Find where the given text appears and provide that cell's center as [x, y] coordinate. 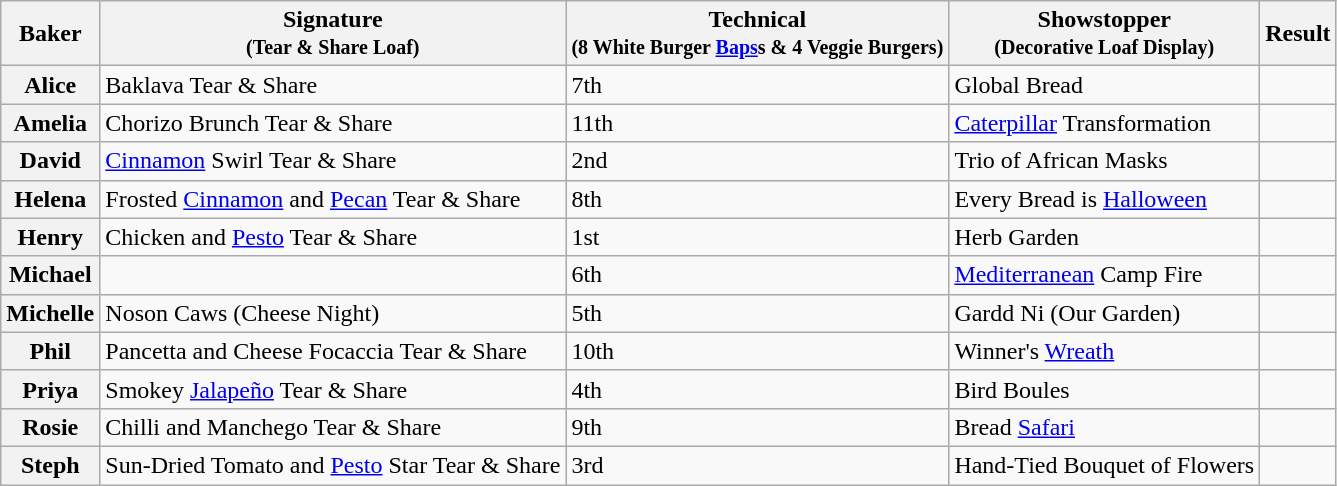
Bread Safari [1104, 427]
Henry [50, 237]
11th [758, 123]
Herb Garden [1104, 237]
Amelia [50, 123]
Noson Caws (Cheese Night) [333, 313]
Bird Boules [1104, 389]
Chicken and Pesto Tear & Share [333, 237]
Phil [50, 351]
10th [758, 351]
Global Bread [1104, 85]
Steph [50, 465]
Mediterranean Camp Fire [1104, 275]
Alice [50, 85]
7th [758, 85]
Smokey Jalapeño Tear & Share [333, 389]
8th [758, 199]
Pancetta and Cheese Focaccia Tear & Share [333, 351]
David [50, 161]
1st [758, 237]
Helena [50, 199]
Sun-Dried Tomato and Pesto Star Tear & Share [333, 465]
Michelle [50, 313]
9th [758, 427]
Frosted Cinnamon and Pecan Tear & Share [333, 199]
Michael [50, 275]
Caterpillar Transformation [1104, 123]
Trio of African Masks [1104, 161]
Result [1298, 34]
Hand-Tied Bouquet of Flowers [1104, 465]
Cinnamon Swirl Tear & Share [333, 161]
Chilli and Manchego Tear & Share [333, 427]
Baklava Tear & Share [333, 85]
5th [758, 313]
Every Bread is Halloween [1104, 199]
Winner's Wreath [1104, 351]
Technical(8 White Burger Bapss & 4 Veggie Burgers) [758, 34]
Rosie [50, 427]
Gardd Ni (Our Garden) [1104, 313]
3rd [758, 465]
Baker [50, 34]
4th [758, 389]
Signature(Tear & Share Loaf) [333, 34]
6th [758, 275]
Showstopper(Decorative Loaf Display) [1104, 34]
Chorizo Brunch Tear & Share [333, 123]
Priya [50, 389]
2nd [758, 161]
